Extract the [X, Y] coordinate from the center of the cell holding the provided text.  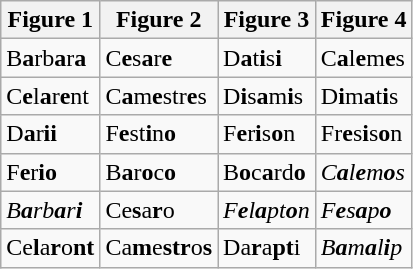
Dimatis [364, 96]
Figure 4 [364, 20]
Cesare [159, 58]
Bocardo [267, 172]
Baroco [159, 172]
Camestros [159, 248]
Darii [50, 134]
Barbari [50, 210]
Darapti [267, 248]
Figure 3 [267, 20]
Ferio [50, 172]
Bamalip [364, 248]
Barbara [50, 58]
Felapton [267, 210]
Calemes [364, 58]
Disamis [267, 96]
Cesaro [159, 210]
Figure 1 [50, 20]
Celarent [50, 96]
Festino [159, 134]
Fresison [364, 134]
Fesapo [364, 210]
Camestres [159, 96]
Ferison [267, 134]
Figure 2 [159, 20]
Datisi [267, 58]
Celaront [50, 248]
Calemos [364, 172]
